Return the [X, Y] coordinate for the center point of the cell that contains the specified text.  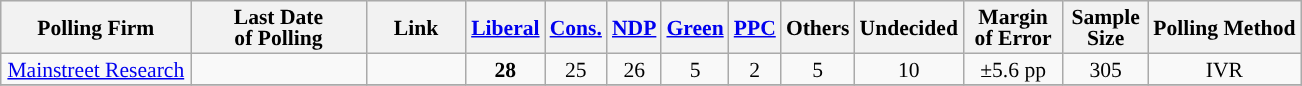
IVR [1224, 68]
10 [909, 68]
28 [505, 68]
±5.6 pp [1013, 68]
Polling Method [1224, 27]
26 [634, 68]
NDP [634, 27]
Marginof Error [1013, 27]
PPC [755, 27]
Others [818, 27]
SampleSize [1106, 27]
305 [1106, 68]
Green [694, 27]
Last Dateof Polling [278, 27]
Mainstreet Research [96, 68]
Undecided [909, 27]
Liberal [505, 27]
2 [755, 68]
Cons. [576, 27]
Polling Firm [96, 27]
25 [576, 68]
Link [416, 27]
